Provide the [X, Y] coordinate of the cell's center where the given text is located.  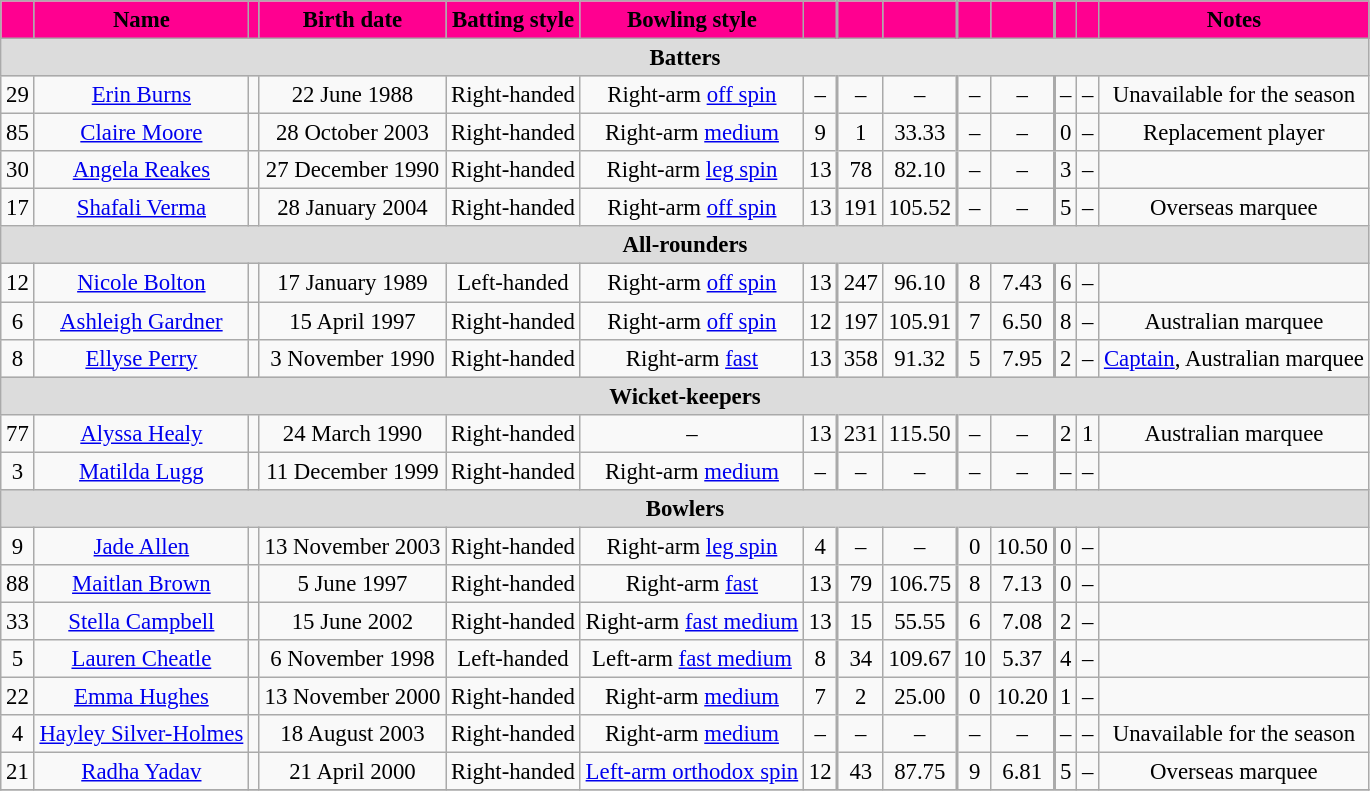
15 [861, 621]
22 June 1988 [352, 95]
3 November 1990 [352, 358]
Claire Moore [141, 133]
Batting style [514, 20]
17 January 1989 [352, 283]
82.10 [920, 170]
78 [861, 170]
87.75 [920, 772]
79 [861, 584]
All-rounders [685, 245]
Lauren Cheatle [141, 659]
Bowlers [685, 509]
28 October 2003 [352, 133]
Ashleigh Gardner [141, 321]
7.95 [1022, 358]
Left-arm orthodox spin [692, 772]
34 [861, 659]
Jade Allen [141, 546]
18 August 2003 [352, 734]
Notes [1234, 20]
Ellyse Perry [141, 358]
7.43 [1022, 283]
7.08 [1022, 621]
11 December 1999 [352, 471]
Radha Yadav [141, 772]
231 [861, 433]
17 [18, 208]
Stella Campbell [141, 621]
106.75 [920, 584]
Batters [685, 58]
22 [18, 697]
28 January 2004 [352, 208]
Nicole Bolton [141, 283]
43 [861, 772]
Maitlan Brown [141, 584]
13 November 2000 [352, 697]
27 December 1990 [352, 170]
Captain, Australian marquee [1234, 358]
Erin Burns [141, 95]
33.33 [920, 133]
91.32 [920, 358]
10 [974, 659]
247 [861, 283]
Bowling style [692, 20]
Left-arm fast medium [692, 659]
88 [18, 584]
Alyssa Healy [141, 433]
21 April 2000 [352, 772]
115.50 [920, 433]
105.52 [920, 208]
191 [861, 208]
24 March 1990 [352, 433]
30 [18, 170]
Birth date [352, 20]
Name [141, 20]
197 [861, 321]
Shafali Verma [141, 208]
Matilda Lugg [141, 471]
Hayley Silver-Holmes [141, 734]
15 June 2002 [352, 621]
Emma Hughes [141, 697]
358 [861, 358]
Replacement player [1234, 133]
55.55 [920, 621]
5.37 [1022, 659]
6.50 [1022, 321]
25.00 [920, 697]
109.67 [920, 659]
Angela Reakes [141, 170]
33 [18, 621]
15 April 1997 [352, 321]
Right-arm fast medium [692, 621]
105.91 [920, 321]
6 November 1998 [352, 659]
85 [18, 133]
29 [18, 95]
10.20 [1022, 697]
21 [18, 772]
77 [18, 433]
96.10 [920, 283]
7.13 [1022, 584]
5 June 1997 [352, 584]
6.81 [1022, 772]
13 November 2003 [352, 546]
Wicket-keepers [685, 396]
10.50 [1022, 546]
